Return the [x, y] coordinate for the center point of the cell that contains the specified text.  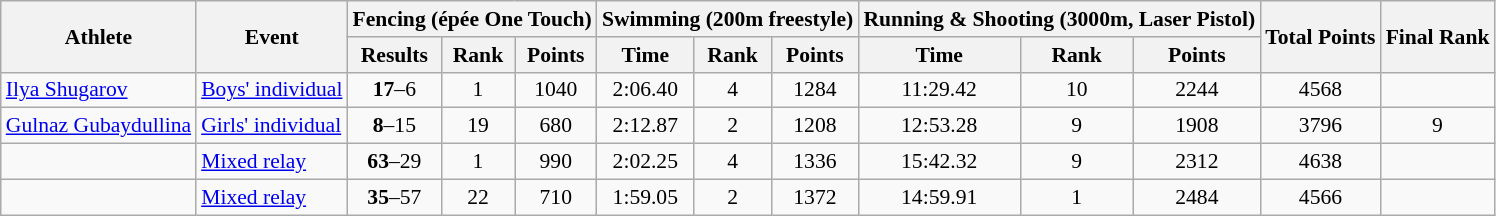
22 [478, 197]
2484 [1196, 197]
2312 [1196, 162]
Total Points [1320, 36]
10 [1076, 90]
17–6 [394, 90]
15:42.32 [939, 162]
Gulnaz Gubaydullina [98, 126]
Swimming (200m freestyle) [728, 19]
12:53.28 [939, 126]
2:12.87 [646, 126]
4568 [1320, 90]
1040 [556, 90]
710 [556, 197]
Athlete [98, 36]
4566 [1320, 197]
1208 [814, 126]
2244 [1196, 90]
Final Rank [1438, 36]
Fencing (épée One Touch) [472, 19]
1:59.05 [646, 197]
4638 [1320, 162]
1372 [814, 197]
Running & Shooting (3000m, Laser Pistol) [1059, 19]
2:06.40 [646, 90]
11:29.42 [939, 90]
Girls' individual [272, 126]
2:02.25 [646, 162]
1336 [814, 162]
63–29 [394, 162]
Results [394, 55]
Boys' individual [272, 90]
680 [556, 126]
990 [556, 162]
8–15 [394, 126]
1908 [1196, 126]
3796 [1320, 126]
Event [272, 36]
1284 [814, 90]
35–57 [394, 197]
19 [478, 126]
14:59.91 [939, 197]
Ilya Shugarov [98, 90]
